Scan for the cell matching the given text and deliver its [X, Y] coordinate at center. 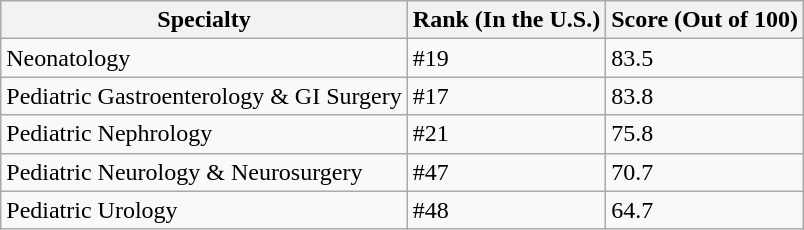
70.7 [705, 172]
Pediatric Neurology & Neurosurgery [204, 172]
#17 [506, 96]
Rank (In the U.S.) [506, 20]
64.7 [705, 210]
Pediatric Urology [204, 210]
Score (Out of 100) [705, 20]
83.5 [705, 58]
Specialty [204, 20]
#21 [506, 134]
75.8 [705, 134]
#48 [506, 210]
Neonatology [204, 58]
#47 [506, 172]
83.8 [705, 96]
Pediatric Gastroenterology & GI Surgery [204, 96]
#19 [506, 58]
Pediatric Nephrology [204, 134]
